Locate the cell with the specified text and output its [X, Y] center coordinate. 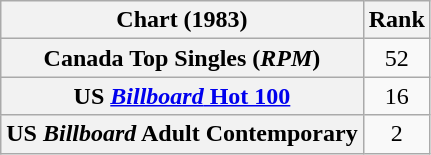
Canada Top Singles (RPM) [182, 58]
Rank [396, 20]
52 [396, 58]
16 [396, 96]
Chart (1983) [182, 20]
US Billboard Hot 100 [182, 96]
2 [396, 134]
US Billboard Adult Contemporary [182, 134]
